From the cell containing the given text, extract its center point as [X, Y] coordinate. 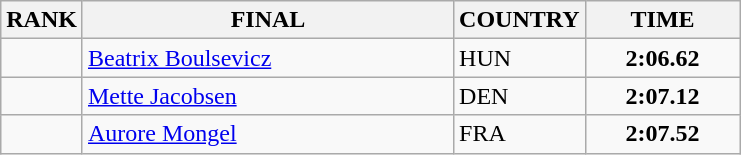
DEN [520, 96]
COUNTRY [520, 20]
HUN [520, 58]
2:06.62 [662, 58]
Beatrix Boulsevicz [268, 58]
Mette Jacobsen [268, 96]
RANK [42, 20]
Aurore Mongel [268, 134]
TIME [662, 20]
FINAL [268, 20]
FRA [520, 134]
2:07.52 [662, 134]
2:07.12 [662, 96]
